Return (X, Y) of the center of cell containing provided text 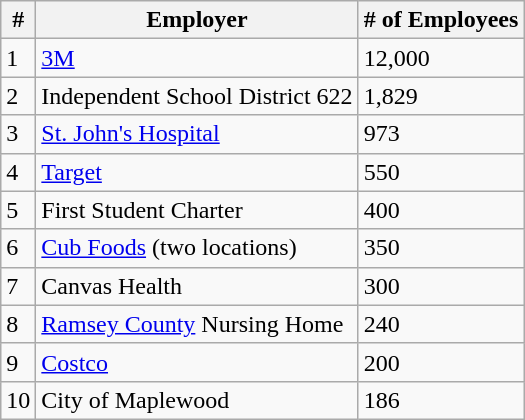
St. John's Hospital (197, 134)
Employer (197, 20)
550 (441, 172)
973 (441, 134)
Canvas Health (197, 286)
First Student Charter (197, 210)
186 (441, 400)
Cub Foods (two locations) (197, 248)
1 (18, 58)
3M (197, 58)
200 (441, 362)
5 (18, 210)
# of Employees (441, 20)
2 (18, 96)
6 (18, 248)
7 (18, 286)
9 (18, 362)
1,829 (441, 96)
4 (18, 172)
Target (197, 172)
10 (18, 400)
8 (18, 324)
400 (441, 210)
12,000 (441, 58)
Independent School District 622 (197, 96)
# (18, 20)
240 (441, 324)
Costco (197, 362)
Ramsey County Nursing Home (197, 324)
City of Maplewood (197, 400)
3 (18, 134)
300 (441, 286)
350 (441, 248)
